From the cell containing the given text, extract its center point as [X, Y] coordinate. 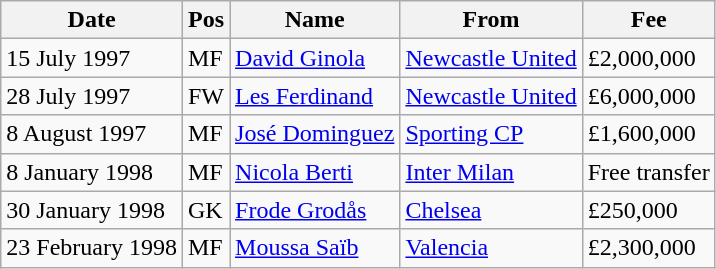
David Ginola [315, 58]
£6,000,000 [648, 96]
Frode Grodås [315, 210]
José Dominguez [315, 134]
Name [315, 20]
£250,000 [648, 210]
28 July 1997 [92, 96]
Free transfer [648, 172]
23 February 1998 [92, 248]
Pos [206, 20]
Valencia [491, 248]
£2,000,000 [648, 58]
GK [206, 210]
Inter Milan [491, 172]
£2,300,000 [648, 248]
Nicola Berti [315, 172]
8 August 1997 [92, 134]
Chelsea [491, 210]
Fee [648, 20]
Les Ferdinand [315, 96]
8 January 1998 [92, 172]
30 January 1998 [92, 210]
FW [206, 96]
£1,600,000 [648, 134]
Sporting CP [491, 134]
From [491, 20]
15 July 1997 [92, 58]
Date [92, 20]
Moussa Saïb [315, 248]
